Determine the (X, Y) coordinate at the center of the cell enclosing the given text.  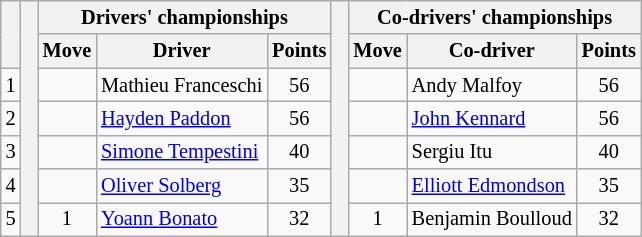
4 (11, 186)
Hayden Paddon (182, 118)
Elliott Edmondson (492, 186)
John Kennard (492, 118)
Driver (182, 51)
3 (11, 152)
Benjamin Boulloud (492, 219)
Andy Malfoy (492, 85)
Oliver Solberg (182, 186)
Yoann Bonato (182, 219)
Drivers' championships (184, 17)
Co-driver (492, 51)
Mathieu Franceschi (182, 85)
5 (11, 219)
2 (11, 118)
Co-drivers' championships (494, 17)
Simone Tempestini (182, 152)
Sergiu Itu (492, 152)
